Return the [x, y] coordinate for the center point of the cell that contains the specified text.  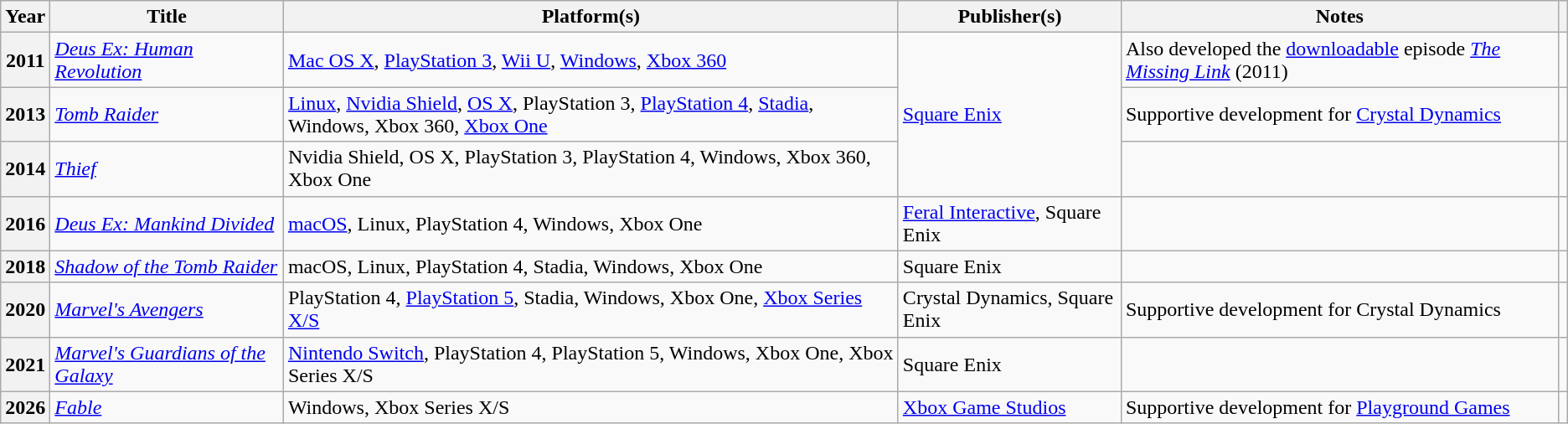
Tomb Raider [168, 114]
2014 [25, 169]
Nintendo Switch, PlayStation 4, PlayStation 5, Windows, Xbox One, Xbox Series X/S [591, 364]
Deus Ex: Mankind Divided [168, 223]
Publisher(s) [1009, 17]
Fable [168, 407]
Year [25, 17]
2020 [25, 310]
Linux, Nvidia Shield, OS X, PlayStation 3, PlayStation 4, Stadia, Windows, Xbox 360, Xbox One [591, 114]
PlayStation 4, PlayStation 5, Stadia, Windows, Xbox One, Xbox Series X/S [591, 310]
Deus Ex: Human Revolution [168, 60]
2011 [25, 60]
Crystal Dynamics, Square Enix [1009, 310]
2018 [25, 266]
2013 [25, 114]
Xbox Game Studios [1009, 407]
2016 [25, 223]
Windows, Xbox Series X/S [591, 407]
Platform(s) [591, 17]
Feral Interactive, Square Enix [1009, 223]
macOS, Linux, PlayStation 4, Stadia, Windows, Xbox One [591, 266]
Mac OS X, PlayStation 3, Wii U, Windows, Xbox 360 [591, 60]
Nvidia Shield, OS X, PlayStation 3, PlayStation 4, Windows, Xbox 360, Xbox One [591, 169]
Marvel's Guardians of the Galaxy [168, 364]
2026 [25, 407]
Also developed the downloadable episode The Missing Link (2011) [1339, 60]
Marvel's Avengers [168, 310]
Supportive development for Playground Games [1339, 407]
macOS, Linux, PlayStation 4, Windows, Xbox One [591, 223]
Title [168, 17]
Thief [168, 169]
Shadow of the Tomb Raider [168, 266]
2021 [25, 364]
Notes [1339, 17]
